Return (X, Y) of the center of cell containing provided text 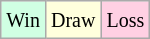
Draw (72, 20)
Win (24, 20)
Loss (126, 20)
